Find where the given text appears and provide that cell's center as [x, y] coordinate. 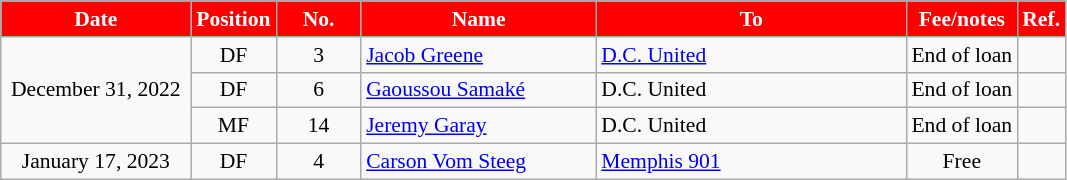
No. [318, 19]
6 [318, 90]
December 31, 2022 [96, 90]
Position [234, 19]
4 [318, 162]
Date [96, 19]
3 [318, 55]
Gaoussou Samaké [478, 90]
Jeremy Garay [478, 126]
14 [318, 126]
Name [478, 19]
Memphis 901 [751, 162]
To [751, 19]
Jacob Greene [478, 55]
Ref. [1041, 19]
MF [234, 126]
Free [962, 162]
Carson Vom Steeg [478, 162]
January 17, 2023 [96, 162]
Fee/notes [962, 19]
